For the text-containing cell, return its midpoint in (X, Y) coordinate format. 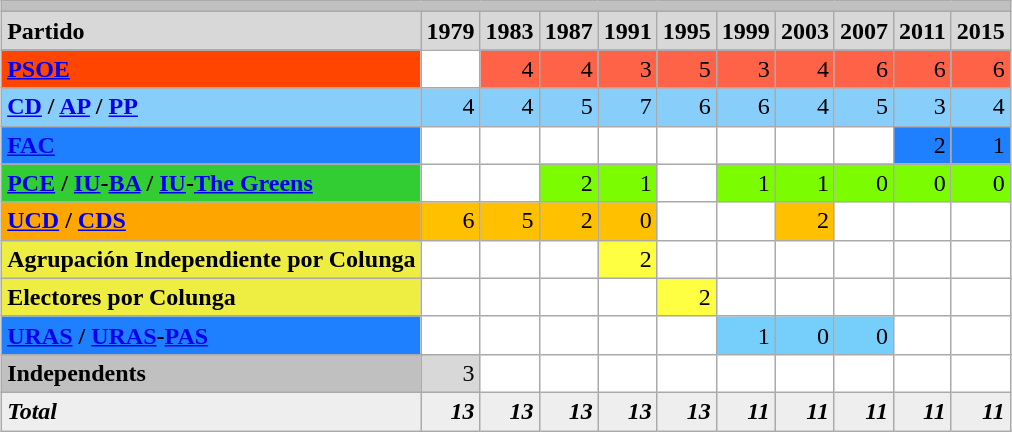
UCD / CDS (212, 221)
2015 (980, 31)
PCE / IU-BA / IU-The Greens (212, 183)
CD / AP / PP (212, 107)
1991 (628, 31)
Electores por Colunga (212, 297)
2003 (804, 31)
Partido (212, 31)
Total (212, 411)
Independents (212, 373)
URAS / URAS-PAS (212, 335)
2007 (864, 31)
1983 (510, 31)
2011 (923, 31)
1979 (450, 31)
FAC (212, 145)
1999 (746, 31)
1995 (686, 31)
1987 (568, 31)
Agrupación Independiente por Colunga (212, 259)
7 (628, 107)
PSOE (212, 69)
